Pinpoint the cell where the given text exists, returning its [X, Y] midpoint coordinate. 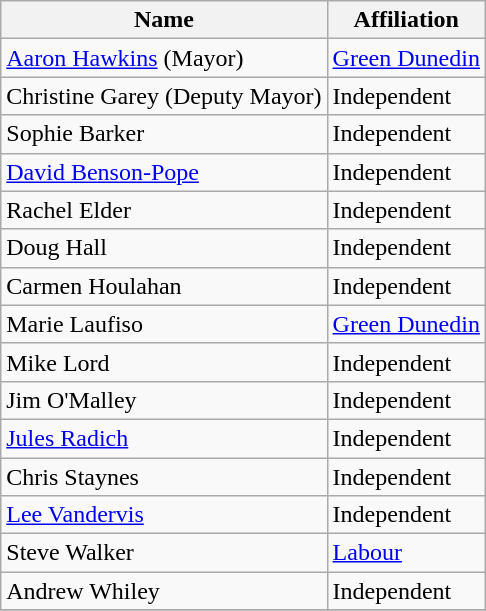
Aaron Hawkins (Mayor) [164, 58]
Jim O'Malley [164, 400]
Labour [406, 553]
Chris Staynes [164, 477]
Rachel Elder [164, 210]
Steve Walker [164, 553]
Affiliation [406, 20]
David Benson-Pope [164, 172]
Mike Lord [164, 362]
Lee Vandervis [164, 515]
Sophie Barker [164, 134]
Doug Hall [164, 248]
Andrew Whiley [164, 591]
Name [164, 20]
Marie Laufiso [164, 324]
Jules Radich [164, 438]
Carmen Houlahan [164, 286]
Christine Garey (Deputy Mayor) [164, 96]
